Pinpoint the cell where the given text exists, returning its [X, Y] midpoint coordinate. 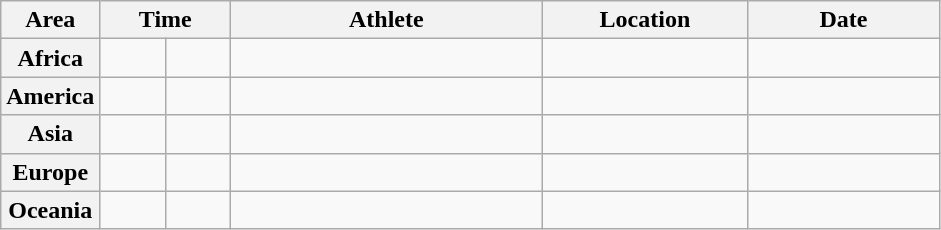
Oceania [50, 210]
Athlete [386, 20]
Europe [50, 172]
Area [50, 20]
America [50, 96]
Asia [50, 134]
Location [645, 20]
Time [166, 20]
Date [844, 20]
Africa [50, 58]
